Provide the [x, y] coordinate of the cell's center where the given text is located.  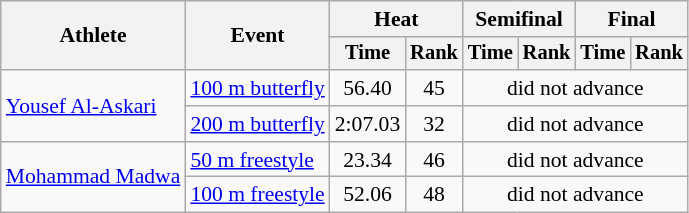
Event [257, 36]
2:07.03 [368, 124]
32 [434, 124]
Yousef Al-Askari [94, 106]
200 m butterfly [257, 124]
46 [434, 160]
45 [434, 88]
Athlete [94, 36]
100 m butterfly [257, 88]
Final [631, 19]
48 [434, 195]
Mohammad Madwa [94, 178]
50 m freestyle [257, 160]
23.34 [368, 160]
Heat [396, 19]
52.06 [368, 195]
Semifinal [519, 19]
56.40 [368, 88]
100 m freestyle [257, 195]
